Capture the cell that displays the provided text and extract its [x, y] central coordinate. 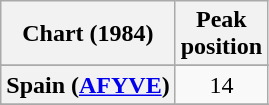
Spain (AFYVE) [88, 85]
Peakposition [221, 34]
14 [221, 85]
Chart (1984) [88, 34]
